Return the (x, y) coordinate for the center point of the cell that contains the specified text.  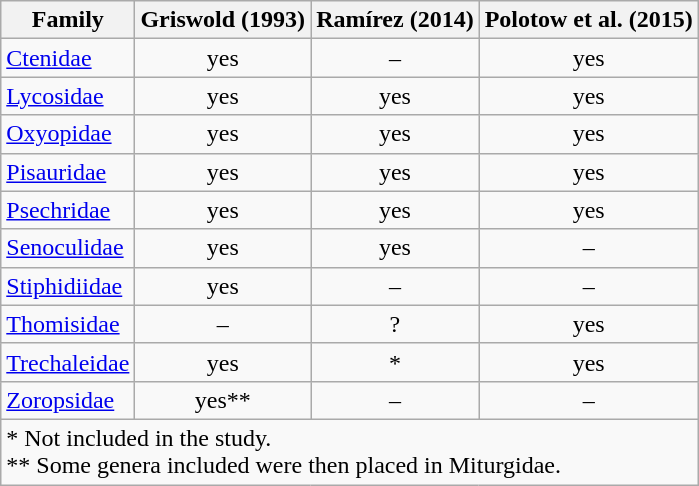
Oxyopidae (68, 134)
Lycosidae (68, 96)
Family (68, 20)
Senoculidae (68, 248)
? (396, 324)
yes** (223, 400)
* Not included in the study.** Some genera included were then placed in Miturgidae. (350, 452)
Thomisidae (68, 324)
Pisauridae (68, 172)
Zoropsidae (68, 400)
Ramírez (2014) (396, 20)
Psechridae (68, 210)
Ctenidae (68, 58)
Trechaleidae (68, 362)
* (396, 362)
Stiphidiidae (68, 286)
Polotow et al. (2015) (588, 20)
Griswold (1993) (223, 20)
